Identify which cell holds the provided text, then report its [x, y] central coordinate. 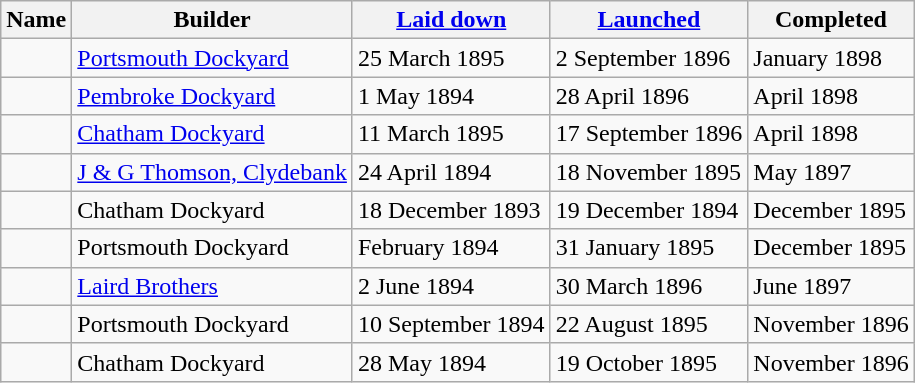
22 August 1895 [649, 324]
February 1894 [451, 248]
17 September 1896 [649, 134]
Laird Brothers [212, 286]
Launched [649, 20]
25 March 1895 [451, 58]
J & G Thomson, Clydebank [212, 172]
Pembroke Dockyard [212, 96]
2 September 1896 [649, 58]
2 June 1894 [451, 286]
June 1897 [831, 286]
Name [36, 20]
19 December 1894 [649, 210]
28 April 1896 [649, 96]
Completed [831, 20]
10 September 1894 [451, 324]
Builder [212, 20]
January 1898 [831, 58]
Laid down [451, 20]
18 December 1893 [451, 210]
28 May 1894 [451, 362]
1 May 1894 [451, 96]
19 October 1895 [649, 362]
18 November 1895 [649, 172]
24 April 1894 [451, 172]
30 March 1896 [649, 286]
May 1897 [831, 172]
31 January 1895 [649, 248]
11 March 1895 [451, 134]
